Find where the given text appears and provide that cell's center as (X, Y) coordinate. 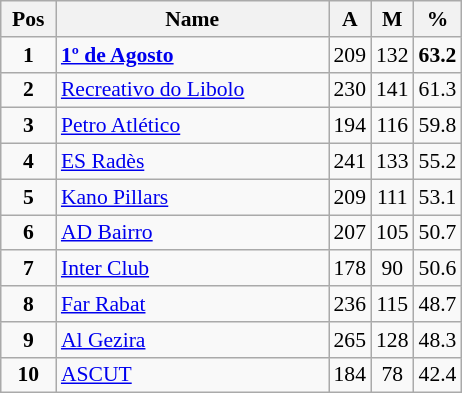
50.7 (438, 233)
4 (28, 162)
1 (28, 55)
Petro Atlético (192, 126)
184 (350, 375)
178 (350, 269)
1º de Agosto (192, 55)
207 (350, 233)
128 (392, 340)
Name (192, 19)
5 (28, 197)
Inter Club (192, 269)
Al Gezira (192, 340)
M (392, 19)
9 (28, 340)
61.3 (438, 90)
194 (350, 126)
116 (392, 126)
48.3 (438, 340)
A (350, 19)
90 (392, 269)
8 (28, 304)
% (438, 19)
230 (350, 90)
132 (392, 55)
3 (28, 126)
Far Rabat (192, 304)
53.1 (438, 197)
Recreativo do Libolo (192, 90)
241 (350, 162)
50.6 (438, 269)
ES Radès (192, 162)
2 (28, 90)
42.4 (438, 375)
55.2 (438, 162)
236 (350, 304)
59.8 (438, 126)
265 (350, 340)
7 (28, 269)
78 (392, 375)
115 (392, 304)
AD Bairro (192, 233)
10 (28, 375)
63.2 (438, 55)
141 (392, 90)
105 (392, 233)
48.7 (438, 304)
133 (392, 162)
Kano Pillars (192, 197)
ASCUT (192, 375)
6 (28, 233)
111 (392, 197)
Pos (28, 19)
